Identify which cell holds the provided text, then report its (X, Y) central coordinate. 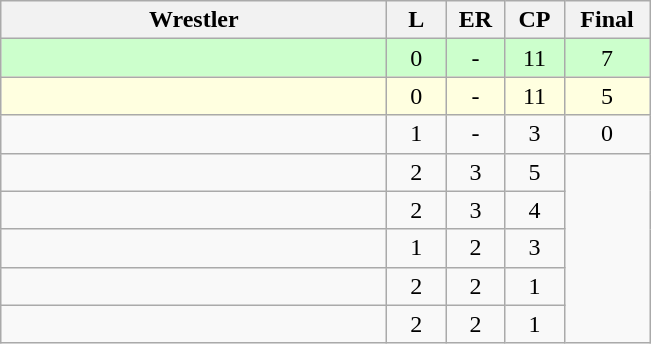
4 (534, 210)
Wrestler (194, 20)
ER (476, 20)
7 (607, 58)
L (416, 20)
Final (607, 20)
CP (534, 20)
